Identify which cell holds the provided text, then report its (X, Y) central coordinate. 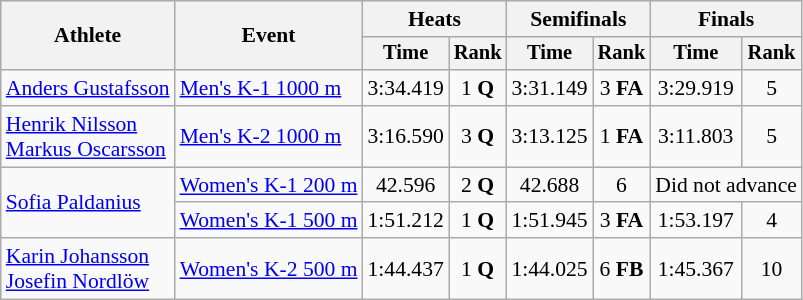
Men's K-1 1000 m (269, 88)
42.596 (406, 185)
Athlete (88, 36)
3 Q (478, 136)
3:11.803 (696, 136)
3:34.419 (406, 88)
Semifinals (578, 19)
Women's K-1 200 m (269, 185)
6 FB (622, 268)
Sofia Paldanius (88, 202)
Men's K-2 1000 m (269, 136)
3:13.125 (549, 136)
10 (772, 268)
3:29.919 (696, 88)
Karin JohanssonJosefin Nordlöw (88, 268)
1:44.437 (406, 268)
1:51.212 (406, 221)
2 Q (478, 185)
Anders Gustafsson (88, 88)
Did not advance (726, 185)
42.688 (549, 185)
1:51.945 (549, 221)
6 (622, 185)
1:53.197 (696, 221)
4 (772, 221)
1:45.367 (696, 268)
Women's K-2 500 m (269, 268)
Henrik NilssonMarkus Oscarsson (88, 136)
Event (269, 36)
1 FA (622, 136)
Women's K-1 500 m (269, 221)
Finals (726, 19)
1:44.025 (549, 268)
Heats (435, 19)
3:31.149 (549, 88)
3:16.590 (406, 136)
